Determine the (x, y) coordinate at the center of the cell enclosing the given text.  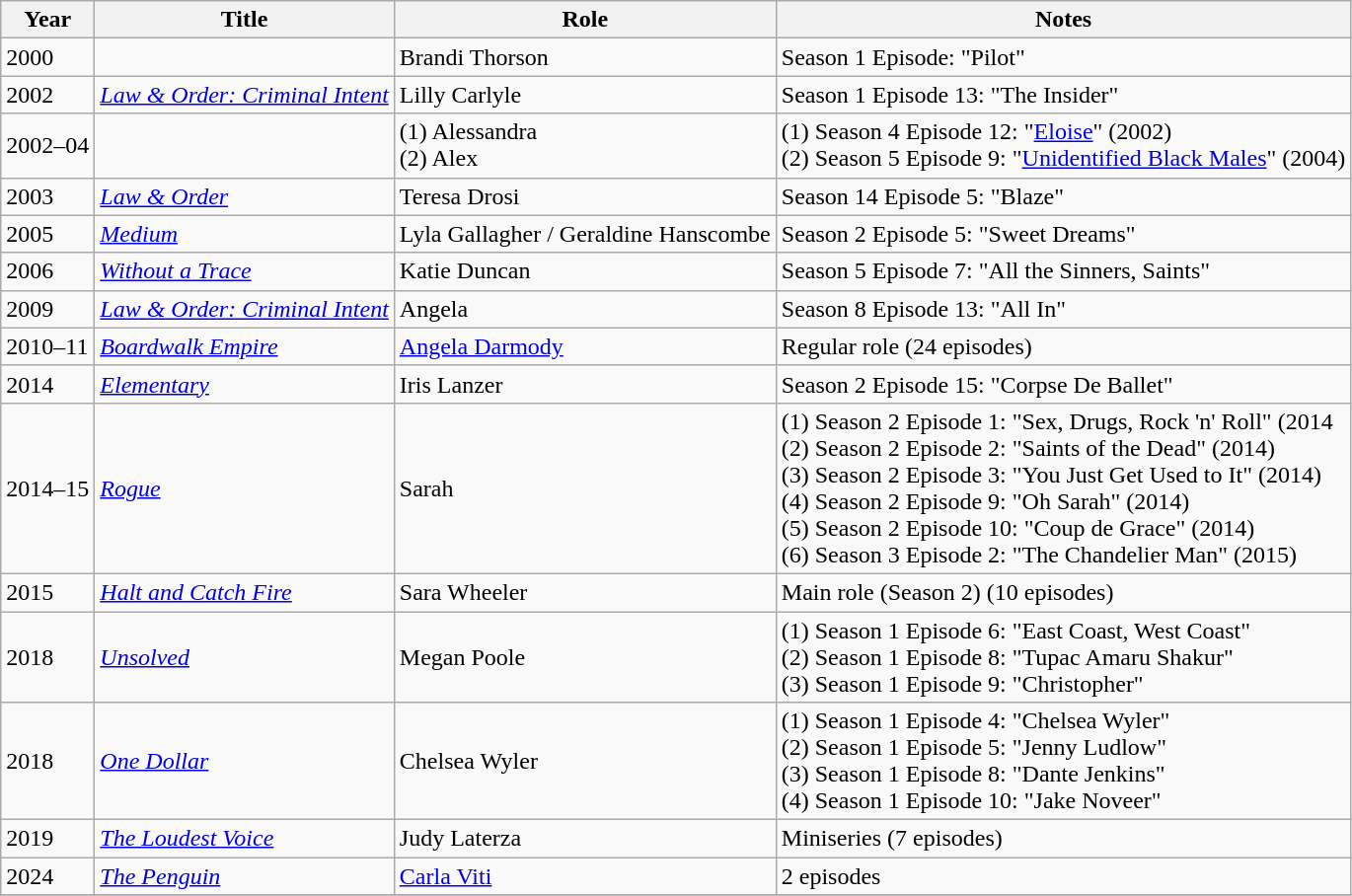
Rogue (245, 487)
Medium (245, 234)
Halt and Catch Fire (245, 592)
2010–11 (47, 346)
Sara Wheeler (584, 592)
Season 2 Episode 5: "Sweet Dreams" (1064, 234)
Katie Duncan (584, 271)
2009 (47, 309)
2014–15 (47, 487)
Law & Order (245, 196)
Main role (Season 2) (10 episodes) (1064, 592)
Iris Lanzer (584, 384)
2019 (47, 839)
Megan Poole (584, 657)
2015 (47, 592)
The Loudest Voice (245, 839)
2002–04 (47, 146)
2003 (47, 196)
Brandi Thorson (584, 57)
Boardwalk Empire (245, 346)
2002 (47, 95)
2 episodes (1064, 876)
Teresa Drosi (584, 196)
Carla Viti (584, 876)
Angela Darmody (584, 346)
Season 2 Episode 15: "Corpse De Ballet" (1064, 384)
Season 5 Episode 7: "All the Sinners, Saints" (1064, 271)
Chelsea Wyler (584, 762)
Role (584, 20)
Notes (1064, 20)
2006 (47, 271)
Lilly Carlyle (584, 95)
(1) Season 1 Episode 6: "East Coast, West Coast"(2) Season 1 Episode 8: "Tupac Amaru Shakur"(3) Season 1 Episode 9: "Christopher" (1064, 657)
Title (245, 20)
Unsolved (245, 657)
Angela (584, 309)
(1) Season 4 Episode 12: "Eloise" (2002)(2) Season 5 Episode 9: "Unidentified Black Males" (2004) (1064, 146)
2000 (47, 57)
2014 (47, 384)
Season 8 Episode 13: "All In" (1064, 309)
Judy Laterza (584, 839)
Season 1 Episode: "Pilot" (1064, 57)
2024 (47, 876)
Year (47, 20)
2005 (47, 234)
Elementary (245, 384)
Season 1 Episode 13: "The Insider" (1064, 95)
Season 14 Episode 5: "Blaze" (1064, 196)
Miniseries (7 episodes) (1064, 839)
Without a Trace (245, 271)
Sarah (584, 487)
(1) Alessandra(2) Alex (584, 146)
One Dollar (245, 762)
Lyla Gallagher / Geraldine Hanscombe (584, 234)
Regular role (24 episodes) (1064, 346)
The Penguin (245, 876)
